Detect which cell encompasses the target text, then output its [X, Y] center coordinate. 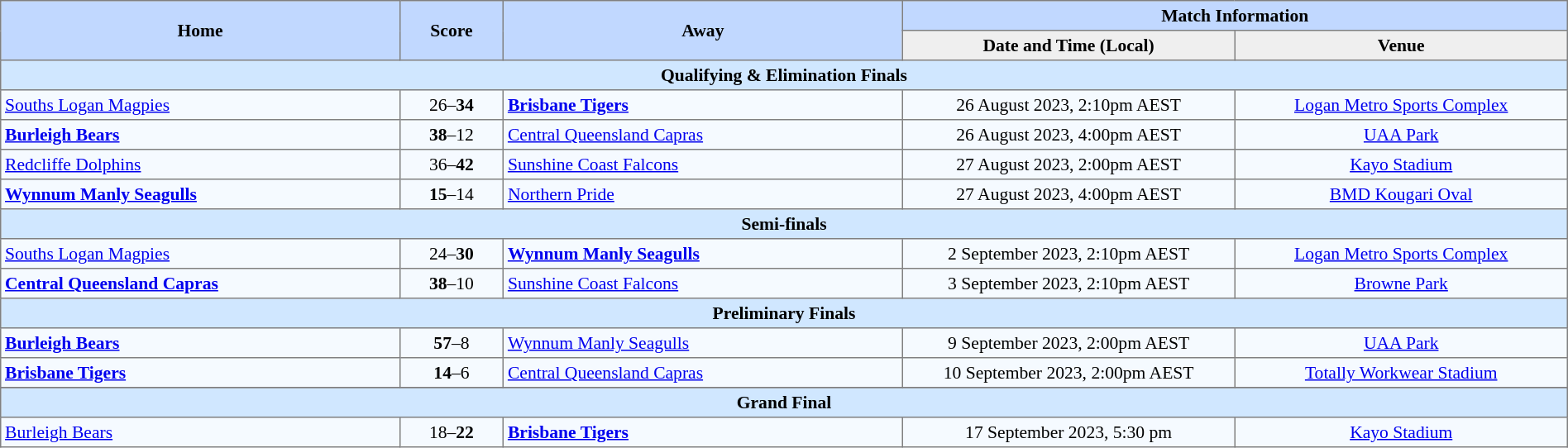
Date and Time (Local) [1068, 45]
27 August 2023, 2:00pm AEST [1068, 164]
Qualifying & Elimination Finals [784, 75]
18–22 [452, 432]
Redcliffe Dolphins [200, 164]
36–42 [452, 164]
Venue [1401, 45]
14–6 [452, 373]
27 August 2023, 4:00pm AEST [1068, 194]
2 September 2023, 2:10pm AEST [1068, 254]
Semi-finals [784, 224]
26–34 [452, 105]
Away [703, 31]
Northern Pride [703, 194]
Score [452, 31]
17 September 2023, 5:30 pm [1068, 432]
Preliminary Finals [784, 313]
15–14 [452, 194]
38–12 [452, 135]
BMD Kougari Oval [1401, 194]
Match Information [1235, 16]
Browne Park [1401, 284]
Home [200, 31]
Grand Final [784, 403]
9 September 2023, 2:00pm AEST [1068, 343]
10 September 2023, 2:00pm AEST [1068, 373]
57–8 [452, 343]
Totally Workwear Stadium [1401, 373]
3 September 2023, 2:10pm AEST [1068, 284]
26 August 2023, 2:10pm AEST [1068, 105]
24–30 [452, 254]
26 August 2023, 4:00pm AEST [1068, 135]
38–10 [452, 284]
